Return (X, Y) of the center of cell containing provided text 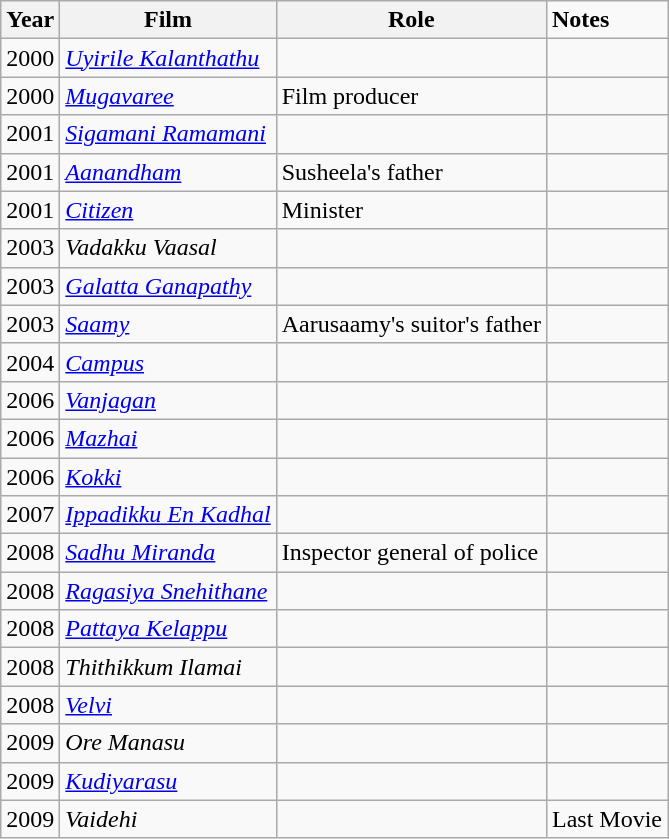
Ragasiya Snehithane (168, 591)
Vanjagan (168, 400)
Ippadikku En Kadhal (168, 515)
Pattaya Kelappu (168, 629)
Sigamani Ramamani (168, 134)
Vadakku Vaasal (168, 248)
Minister (411, 210)
Kudiyarasu (168, 781)
Film producer (411, 96)
Mugavaree (168, 96)
Ore Manasu (168, 743)
Vaidehi (168, 819)
2004 (30, 362)
Year (30, 20)
Thithikkum Ilamai (168, 667)
Galatta Ganapathy (168, 286)
2007 (30, 515)
Mazhai (168, 438)
Notes (606, 20)
Kokki (168, 477)
Aanandham (168, 172)
Sadhu Miranda (168, 553)
Aarusaamy's suitor's father (411, 324)
Saamy (168, 324)
Role (411, 20)
Uyirile Kalanthathu (168, 58)
Susheela's father (411, 172)
Inspector general of police (411, 553)
Film (168, 20)
Velvi (168, 705)
Citizen (168, 210)
Campus (168, 362)
Last Movie (606, 819)
